Pinpoint the cell where the given text exists, returning its [X, Y] midpoint coordinate. 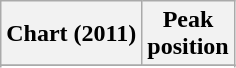
Peakposition [188, 34]
Chart (2011) [72, 34]
